Extract the [X, Y] coordinate from the center of the cell holding the provided text.  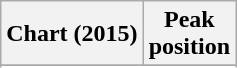
Chart (2015) [72, 34]
Peakposition [189, 34]
